Find where the given text appears and provide that cell's center as [x, y] coordinate. 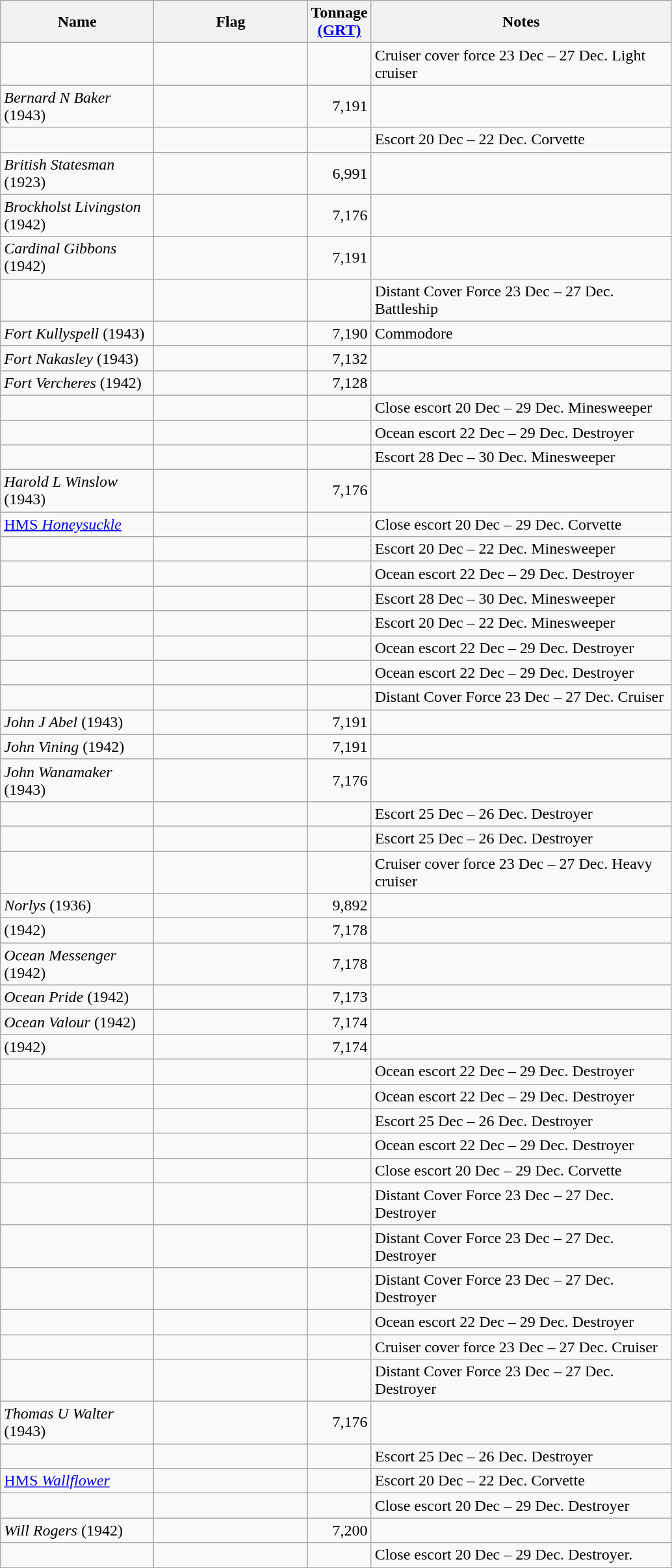
Brockholst Livingston (1942) [77, 216]
HMS Wallflower [77, 1481]
Cruiser cover force 23 Dec – 27 Dec. Light cruiser [521, 64]
Cruiser cover force 23 Dec – 27 Dec. Heavy cruiser [521, 872]
7,128 [339, 383]
Name [77, 22]
John Vining (1942) [77, 747]
9,892 [339, 906]
Thomas U Walter (1943) [77, 1423]
Bernard N Baker (1943) [77, 107]
7,173 [339, 997]
Close escort 20 Dec – 29 Dec. Destroyer [521, 1506]
Commodore [521, 333]
Ocean Valour (1942) [77, 1022]
John J Abel (1943) [77, 722]
Ocean Messenger (1942) [77, 964]
Flag [231, 22]
Will Rogers (1942) [77, 1530]
HMS Honeysuckle [77, 524]
Cruiser cover force 23 Dec – 27 Dec. Cruiser [521, 1347]
Norlys (1936) [77, 906]
7,132 [339, 358]
John Wanamaker (1943) [77, 780]
Close escort 20 Dec – 29 Dec. Destroyer. [521, 1555]
British Statesman (1923) [77, 173]
Tonnage (GRT) [339, 22]
Harold L Winslow (1943) [77, 491]
Close escort 20 Dec – 29 Dec. Minesweeper [521, 407]
6,991 [339, 173]
Distant Cover Force 23 Dec – 27 Dec. Cruiser [521, 697]
Fort Nakasley (1943) [77, 358]
Notes [521, 22]
Distant Cover Force 23 Dec – 27 Dec. Battleship [521, 300]
7,200 [339, 1530]
Ocean Pride (1942) [77, 997]
7,190 [339, 333]
Fort Vercheres (1942) [77, 383]
Fort Kullyspell (1943) [77, 333]
Cardinal Gibbons (1942) [77, 257]
